Provide the (x, y) coordinate of the cell's center where the given text is located.  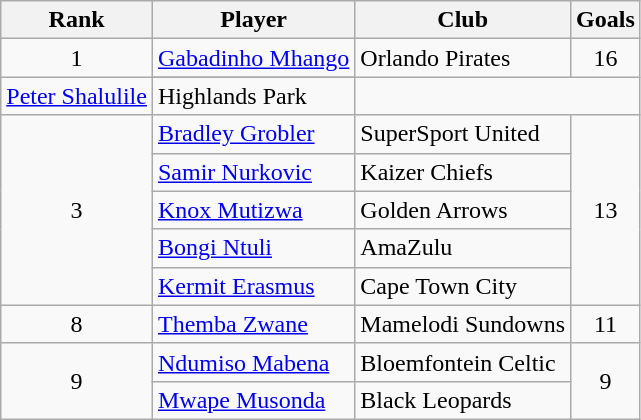
Bloemfontein Celtic (463, 362)
Gabadinho Mhango (253, 58)
11 (606, 324)
Highlands Park (253, 96)
3 (77, 210)
Goals (606, 20)
Black Leopards (463, 400)
SuperSport United (463, 134)
8 (77, 324)
Rank (77, 20)
13 (606, 210)
Themba Zwane (253, 324)
Orlando Pirates (463, 58)
Golden Arrows (463, 210)
Bongi Ntuli (253, 248)
1 (77, 58)
Bradley Grobler (253, 134)
Samir Nurkovic (253, 172)
Mamelodi Sundowns (463, 324)
Kaizer Chiefs (463, 172)
Cape Town City (463, 286)
Ndumiso Mabena (253, 362)
Player (253, 20)
Club (463, 20)
Kermit Erasmus (253, 286)
AmaZulu (463, 248)
16 (606, 58)
Mwape Musonda (253, 400)
Knox Mutizwa (253, 210)
Peter Shalulile (77, 96)
